Detect which cell encompasses the target text, then output its [x, y] center coordinate. 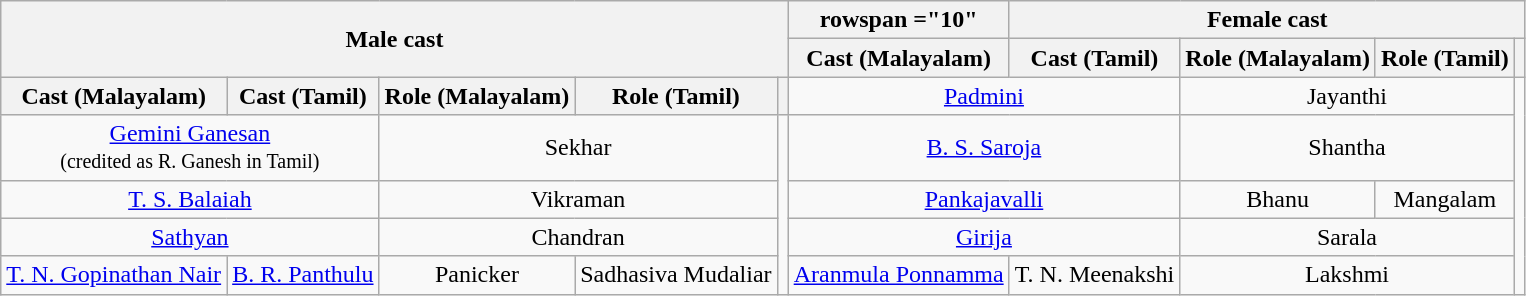
Padmini [984, 96]
B. R. Panthulu [303, 275]
Sathyan [190, 237]
Aranmula Ponnamma [898, 275]
Jayanthi [1348, 96]
Sadhasiva Mudaliar [676, 275]
T. S. Balaiah [190, 199]
Chandran [578, 237]
Shantha [1348, 148]
Panicker [477, 275]
Pankajavalli [984, 199]
Lakshmi [1348, 275]
Vikraman [578, 199]
Male cast [394, 39]
Bhanu [1278, 199]
rowspan ="10" [898, 20]
B. S. Saroja [984, 148]
Female cast [1267, 20]
T. N. Meenakshi [1094, 275]
T. N. Gopinathan Nair [114, 275]
Sekhar [578, 148]
Gemini Ganesan(credited as R. Ganesh in Tamil) [190, 148]
Girija [984, 237]
Mangalam [1444, 199]
Sarala [1348, 237]
